Return the [x, y] coordinate for the center point of the cell that contains the specified text.  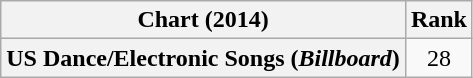
US Dance/Electronic Songs (Billboard) [204, 58]
Rank [438, 20]
Chart (2014) [204, 20]
28 [438, 58]
